Identify which cell holds the provided text, then report its [x, y] central coordinate. 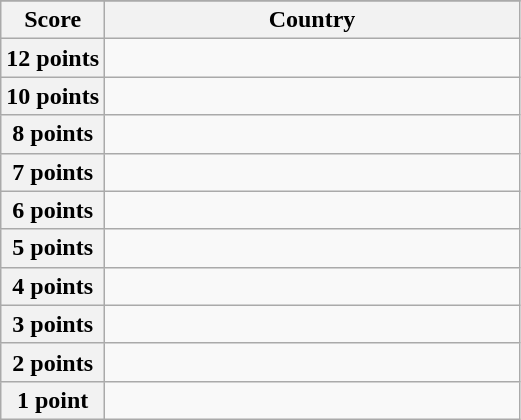
10 points [53, 96]
3 points [53, 324]
2 points [53, 362]
6 points [53, 210]
4 points [53, 286]
7 points [53, 172]
1 point [53, 400]
Score [53, 20]
Country [312, 20]
12 points [53, 58]
5 points [53, 248]
8 points [53, 134]
